Pinpoint the cell where the given text exists, returning its (X, Y) midpoint coordinate. 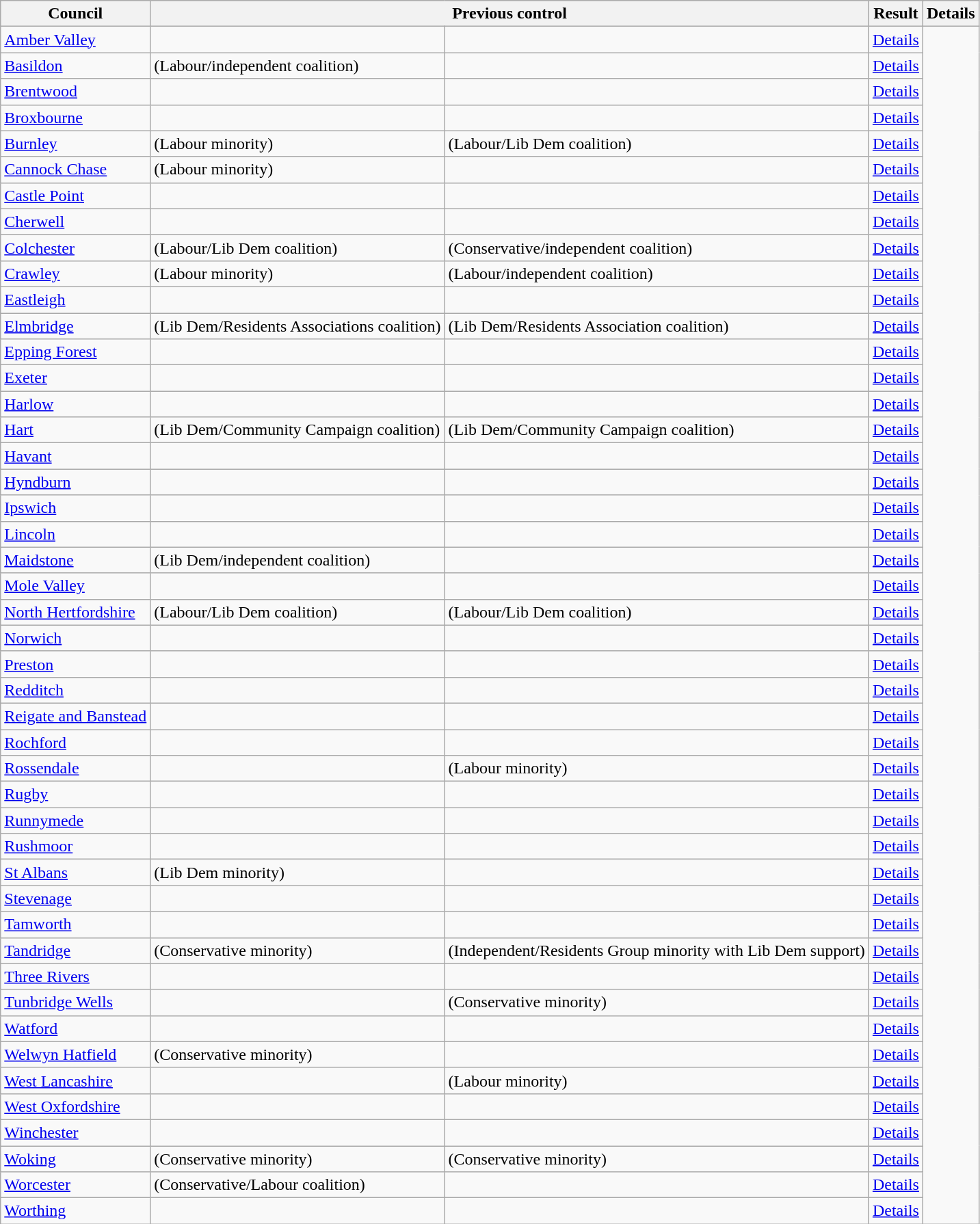
West Oxfordshire (75, 1106)
Three Rivers (75, 976)
Rushmoor (75, 847)
Result (896, 14)
Ipswich (75, 508)
(Conservative/independent coalition) (657, 248)
(Lib Dem/independent coalition) (297, 560)
Tandridge (75, 950)
Worthing (75, 1211)
Basildon (75, 66)
Hart (75, 430)
Havant (75, 456)
North Hertfordshire (75, 612)
Exeter (75, 378)
Maidstone (75, 560)
Burnley (75, 144)
Colchester (75, 248)
Brentwood (75, 92)
Watford (75, 1028)
Worcester (75, 1185)
Crawley (75, 274)
Broxbourne (75, 118)
Hyndburn (75, 482)
Tamworth (75, 924)
Stevenage (75, 899)
Cherwell (75, 222)
Elmbridge (75, 326)
Redditch (75, 690)
Eastleigh (75, 300)
Mole Valley (75, 586)
Norwich (75, 638)
Winchester (75, 1132)
(Conservative/Labour coalition) (297, 1185)
Council (75, 14)
Cannock Chase (75, 170)
Welwyn Hatfield (75, 1054)
Rochford (75, 742)
Runnymede (75, 821)
Lincoln (75, 534)
Castle Point (75, 196)
Rugby (75, 795)
Amber Valley (75, 40)
Previous control (510, 14)
(Independent/Residents Group minority with Lib Dem support) (657, 950)
(Lib Dem/Residents Association coalition) (657, 326)
Harlow (75, 404)
Tunbridge Wells (75, 1002)
Rossendale (75, 769)
Preston (75, 664)
Reigate and Banstead (75, 716)
(Lib Dem/Residents Associations coalition) (297, 326)
Epping Forest (75, 352)
West Lancashire (75, 1080)
St Albans (75, 873)
Woking (75, 1159)
(Lib Dem minority) (297, 873)
